Determine the (X, Y) coordinate at the center of the cell enclosing the given text.  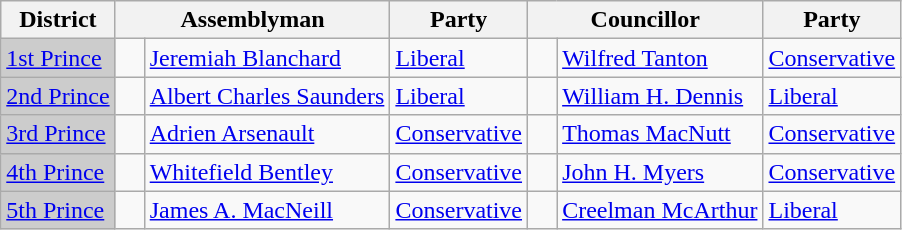
Thomas MacNutt (660, 134)
Wilfred Tanton (660, 58)
John H. Myers (660, 172)
Creelman McArthur (660, 210)
Jeremiah Blanchard (267, 58)
3rd Prince (58, 134)
District (58, 20)
James A. MacNeill (267, 210)
4th Prince (58, 172)
1st Prince (58, 58)
2nd Prince (58, 96)
William H. Dennis (660, 96)
5th Prince (58, 210)
Whitefield Bentley (267, 172)
Councillor (646, 20)
Albert Charles Saunders (267, 96)
Adrien Arsenault (267, 134)
Assemblyman (252, 20)
